Capture the cell that displays the provided text and extract its [X, Y] central coordinate. 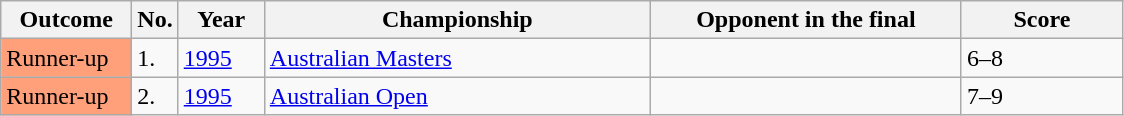
6–8 [1042, 58]
Australian Open [457, 96]
Score [1042, 20]
Australian Masters [457, 58]
Championship [457, 20]
Outcome [66, 20]
Opponent in the final [806, 20]
No. [155, 20]
7–9 [1042, 96]
Year [221, 20]
1. [155, 58]
2. [155, 96]
